From the cell containing the given text, extract its center point as (X, Y) coordinate. 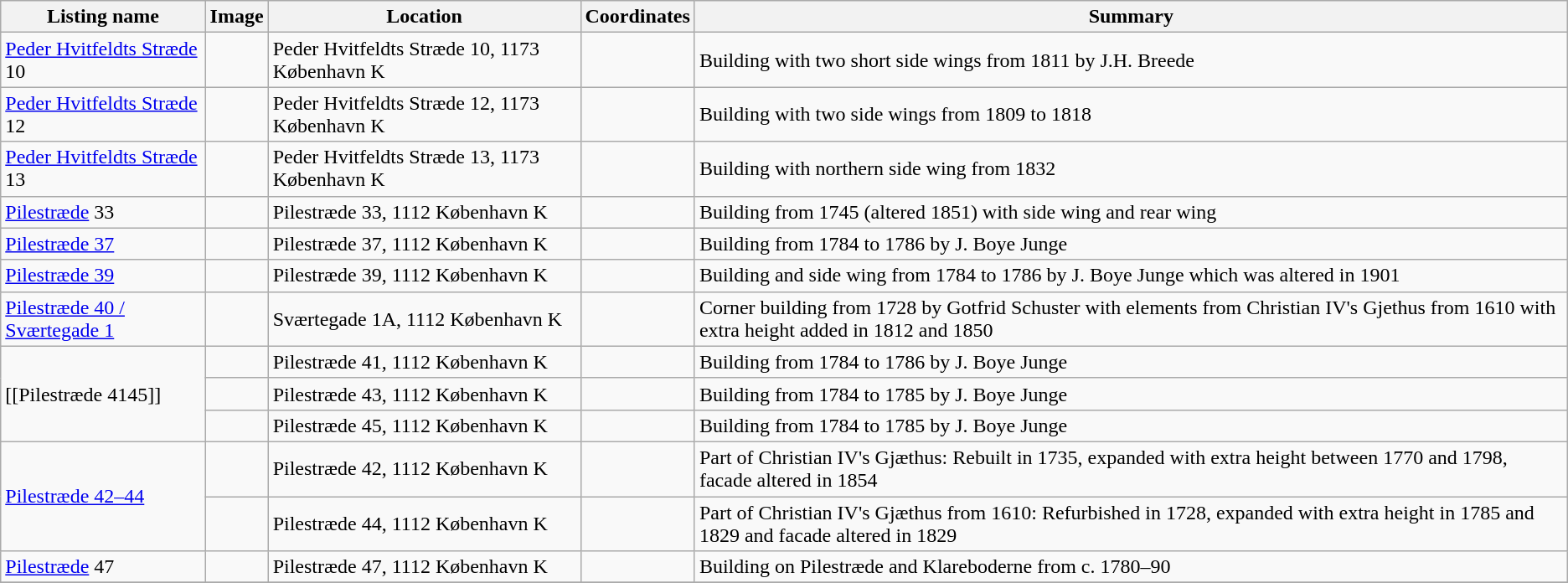
Image (236, 17)
Part of Christian IV's Gjæthus from 1610: Refurbished in 1728, expanded with extra height in 1785 and 1829 and facade altered in 1829 (1131, 523)
Peder Hvitfeldts Stræde 13 (103, 169)
Pilestræde 33 (103, 212)
Building with northern side wing from 1832 (1131, 169)
Location (424, 17)
Building on Pilestræde and Klareboderne from c. 1780–90 (1131, 567)
Peder Hvitfeldts Stræde 12 (103, 114)
Pilestræde 45, 1112 København K (424, 426)
Pilestræde 42–44 (103, 496)
Coordinates (637, 17)
Pilestræde 37 (103, 244)
[[Pilestræde 4145]] (103, 394)
Peder Hvitfeldts Stræde 12, 1173 København K (424, 114)
Building with two short side wings from 1811 by J.H. Breede (1131, 60)
Part of Christian IV's Gjæthus: Rebuilt in 1735, expanded with extra height between 1770 and 1798, facade altered in 1854 (1131, 469)
Building from 1745 (altered 1851) with side wing and rear wing (1131, 212)
Peder Hvitfeldts Stræde 10, 1173 København K (424, 60)
Pilestræde 44, 1112 København K (424, 523)
Pilestræde 40 / Sværtegade 1 (103, 318)
Building and side wing from 1784 to 1786 by J. Boye Junge which was altered in 1901 (1131, 276)
Pilestræde 47, 1112 København K (424, 567)
Corner building from 1728 by Gotfrid Schuster with elements from Christian IV's Gjethus from 1610 with extra height added in 1812 and 1850 (1131, 318)
Pilestræde 42, 1112 København K (424, 469)
Pilestræde 43, 1112 København K (424, 394)
Pilestræde 33, 1112 København K (424, 212)
Pilestræde 47 (103, 567)
Pilestræde 39 (103, 276)
Summary (1131, 17)
Sværtegade 1A, 1112 København K (424, 318)
Peder Hvitfeldts Stræde 13, 1173 København K (424, 169)
Pilestræde 39, 1112 København K (424, 276)
Pilestræde 37, 1112 København K (424, 244)
Listing name (103, 17)
Peder Hvitfeldts Stræde 10 (103, 60)
Pilestræde 41, 1112 København K (424, 362)
Building with two side wings from 1809 to 1818 (1131, 114)
